Output the [x, y] coordinate of the center of the cell containing the given text.  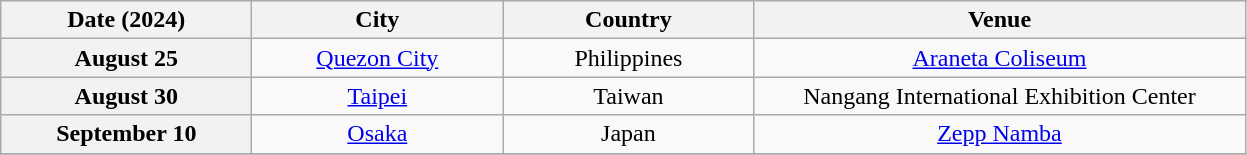
Date (2024) [126, 20]
Taipei [378, 96]
Nangang International Exhibition Center [1000, 96]
Venue [1000, 20]
August 25 [126, 58]
Philippines [628, 58]
Quezon City [378, 58]
Taiwan [628, 96]
September 10 [126, 134]
August 30 [126, 96]
Araneta Coliseum [1000, 58]
Japan [628, 134]
Country [628, 20]
Osaka [378, 134]
Zepp Namba [1000, 134]
City [378, 20]
